Extract the [x, y] coordinate from the center of the cell holding the provided text.  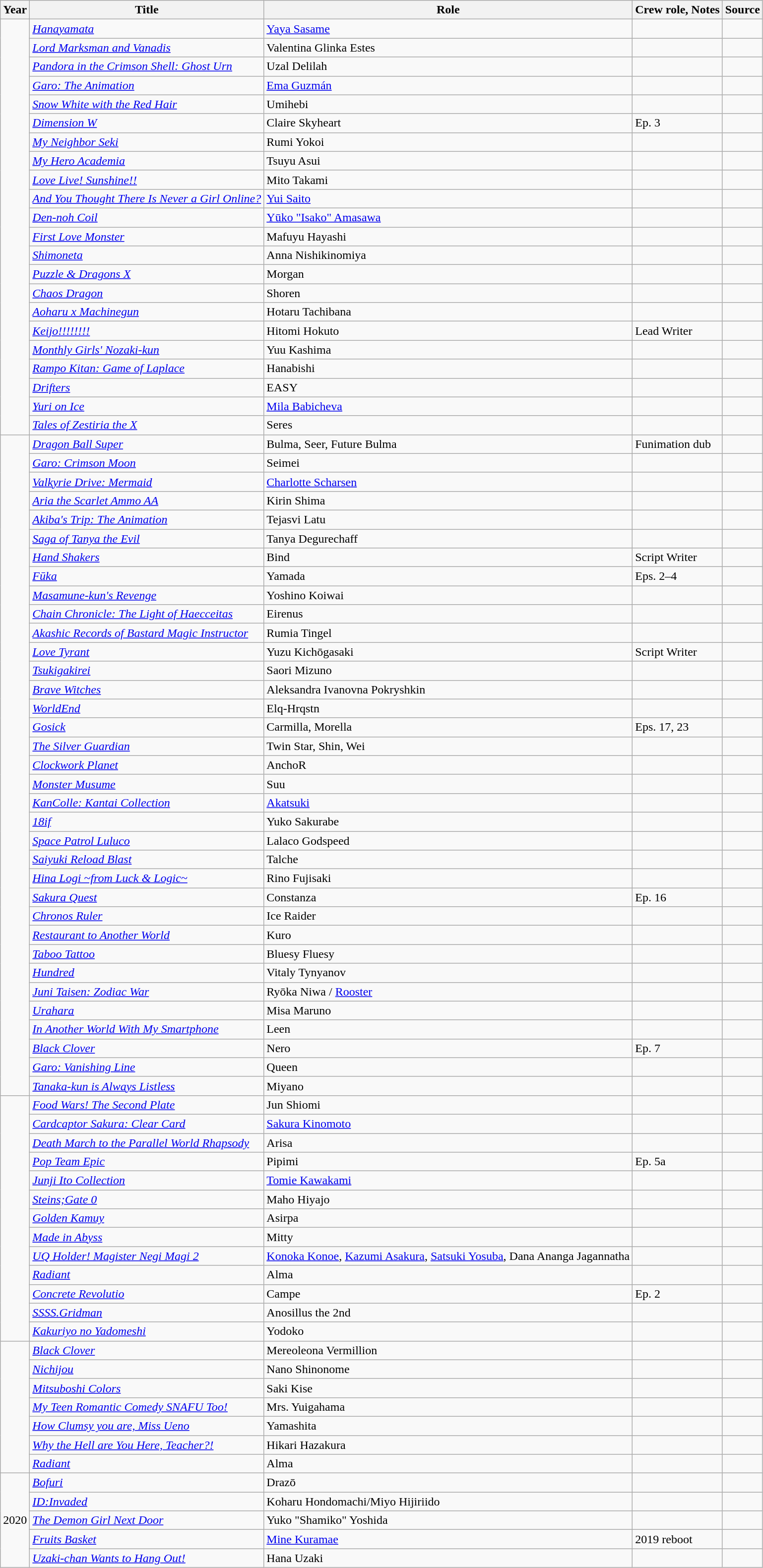
KanColle: Kantai Collection [147, 803]
Yuzu Kichōgasaki [448, 652]
My Teen Romantic Comedy SNAFU Too! [147, 1407]
Tanaka-kun is Always Listless [147, 1086]
Ema Guzmán [448, 85]
Mitty [448, 1237]
Love Live! Sunshine!! [147, 180]
Urahara [147, 1010]
Fruits Basket [147, 1539]
Lord Marksman and Vanadis [147, 48]
Monster Musume [147, 784]
Yamada [448, 576]
Garo: The Animation [147, 85]
Made in Abyss [147, 1237]
Ep. 16 [678, 897]
Uzal Delilah [448, 66]
Mila Babicheva [448, 406]
Aoharu x Machinegun [147, 312]
Rumi Yokoi [448, 142]
Queen [448, 1067]
Pandora in the Crimson Shell: Ghost Urn [147, 66]
Yuu Kashima [448, 350]
Juni Taisen: Zodiac War [147, 992]
Seres [448, 425]
Steins;Gate 0 [147, 1199]
Sakura Quest [147, 897]
Hundred [147, 973]
Taboo Tattoo [147, 954]
Love Tyrant [147, 652]
Saori Mizuno [448, 671]
ID:Invaded [147, 1502]
Valentina Glinka Estes [448, 48]
Why the Hell are You Here, Teacher?! [147, 1445]
Talche [448, 860]
Akatsuki [448, 803]
18if [147, 821]
Tanya Degurechaff [448, 538]
Suu [448, 784]
Umihebi [448, 104]
Clockwork Planet [147, 765]
Uzaki-chan Wants to Hang Out! [147, 1558]
Eps. 17, 23 [678, 727]
Nichijou [147, 1369]
In Another World With My Smartphone [147, 1029]
Yaya Sasame [448, 29]
Mitsuboshi Colors [147, 1388]
Leen [448, 1029]
Mafuyu Hayashi [448, 237]
Saki Kise [448, 1388]
Anna Nishikinomiya [448, 255]
Hikari Hazakura [448, 1445]
Tomie Kawakami [448, 1181]
Monthly Girls' Nozaki-kun [147, 350]
Hina Logi ~from Luck & Logic~ [147, 878]
Pipimi [448, 1162]
Tejasvi Latu [448, 519]
Hanayamata [147, 29]
Elq-Hrqstn [448, 708]
Hana Uzaki [448, 1558]
Bofuri [147, 1483]
Keijo!!!!!!!! [147, 331]
Saiyuki Reload Blast [147, 860]
Shimoneta [147, 255]
Role [448, 10]
Drazō [448, 1483]
Funimation dub [678, 444]
Brave Witches [147, 690]
Rampo Kitan: Game of Laplace [147, 369]
Jun Shiomi [448, 1105]
Arisa [448, 1142]
Asirpa [448, 1218]
Title [147, 10]
Fūka [147, 576]
Bulma, Seer, Future Bulma [448, 444]
The Demon Girl Next Door [147, 1520]
Source [742, 10]
Lalaco Godspeed [448, 841]
Eps. 2–4 [678, 576]
Tsuyu Asui [448, 161]
Hand Shakers [147, 558]
WorldEnd [147, 708]
Yuri on Ice [147, 406]
Vitaly Tynyanov [448, 973]
How Clumsy you are, Miss Ueno [147, 1426]
Mrs. Yuigahama [448, 1407]
Yodoko [448, 1331]
Eirenus [448, 614]
Garo: Vanishing Line [147, 1067]
Snow White with the Red Hair [147, 104]
Yuko Sakurabe [448, 821]
Campe [448, 1294]
First Love Monster [147, 237]
2019 reboot [678, 1539]
Constanza [448, 897]
Garo: Crimson Moon [147, 463]
Yūko "Isako" Amasawa [448, 217]
Space Patrol Luluco [147, 841]
Den-noh Coil [147, 217]
Food Wars! The Second Plate [147, 1105]
Rumia Tingel [448, 633]
Aria the Scarlet Ammo AA [147, 501]
Pop Team Epic [147, 1162]
Kirin Shima [448, 501]
Ep. 7 [678, 1048]
Mito Takami [448, 180]
Junji Ito Collection [147, 1181]
Ep. 3 [678, 123]
Ice Raider [448, 916]
Yuko "Shamiko" Yoshida [448, 1520]
Morgan [448, 274]
Chronos Ruler [147, 916]
AnchoR [448, 765]
Anosillus the 2nd [448, 1313]
Rino Fujisaki [448, 878]
Twin Star, Shin, Wei [448, 746]
And You Thought There Is Never a Girl Online? [147, 198]
Death March to the Parallel World Rhapsody [147, 1142]
Drifters [147, 387]
Concrete Revolutio [147, 1294]
EASY [448, 387]
Dragon Ball Super [147, 444]
Sakura Kinomoto [448, 1124]
Restaurant to Another World [147, 935]
Lead Writer [678, 331]
Koharu Hondomachi/Miyo Hijiriido [448, 1502]
Akashic Records of Bastard Magic Instructor [147, 633]
2020 [15, 1520]
Saga of Tanya the Evil [147, 538]
Valkyrie Drive: Mermaid [147, 482]
Ryōka Niwa / Rooster [448, 992]
Konoka Konoe, Kazumi Asakura, Satsuki Yosuba, Dana Ananga Jagannatha [448, 1256]
UQ Holder! Magister Negi Magi 2 [147, 1256]
Gosick [147, 727]
Charlotte Scharsen [448, 482]
Ep. 2 [678, 1294]
Crew role, Notes [678, 10]
Mereoleona Vermillion [448, 1350]
Kuro [448, 935]
Bluesy Fluesy [448, 954]
Ep. 5a [678, 1162]
Claire Skyheart [448, 123]
Bind [448, 558]
Miyano [448, 1086]
Tales of Zestiria the X [147, 425]
Yamashita [448, 1426]
Dimension W [147, 123]
Golden Kamuy [147, 1218]
My Hero Academia [147, 161]
Mine Kuramae [448, 1539]
Carmilla, Morella [448, 727]
My Neighbor Seki [147, 142]
Chain Chronicle: The Light of Haecceitas [147, 614]
Tsukigakirei [147, 671]
Misa Maruno [448, 1010]
Shoren [448, 293]
Masamune-kun's Revenge [147, 595]
Seimei [448, 463]
Nano Shinonome [448, 1369]
Aleksandra Ivanovna Pokryshkin [448, 690]
Nero [448, 1048]
The Silver Guardian [147, 746]
Hanabishi [448, 369]
Cardcaptor Sakura: Clear Card [147, 1124]
Hotaru Tachibana [448, 312]
Yui Saito [448, 198]
Year [15, 10]
Maho Hiyajo [448, 1199]
Chaos Dragon [147, 293]
Kakuriyo no Yadomeshi [147, 1331]
Hitomi Hokuto [448, 331]
Akiba's Trip: The Animation [147, 519]
Puzzle & Dragons X [147, 274]
SSSS.Gridman [147, 1313]
Yoshino Koiwai [448, 595]
